Search for the cell housing the specified text and yield its (X, Y) center coordinate. 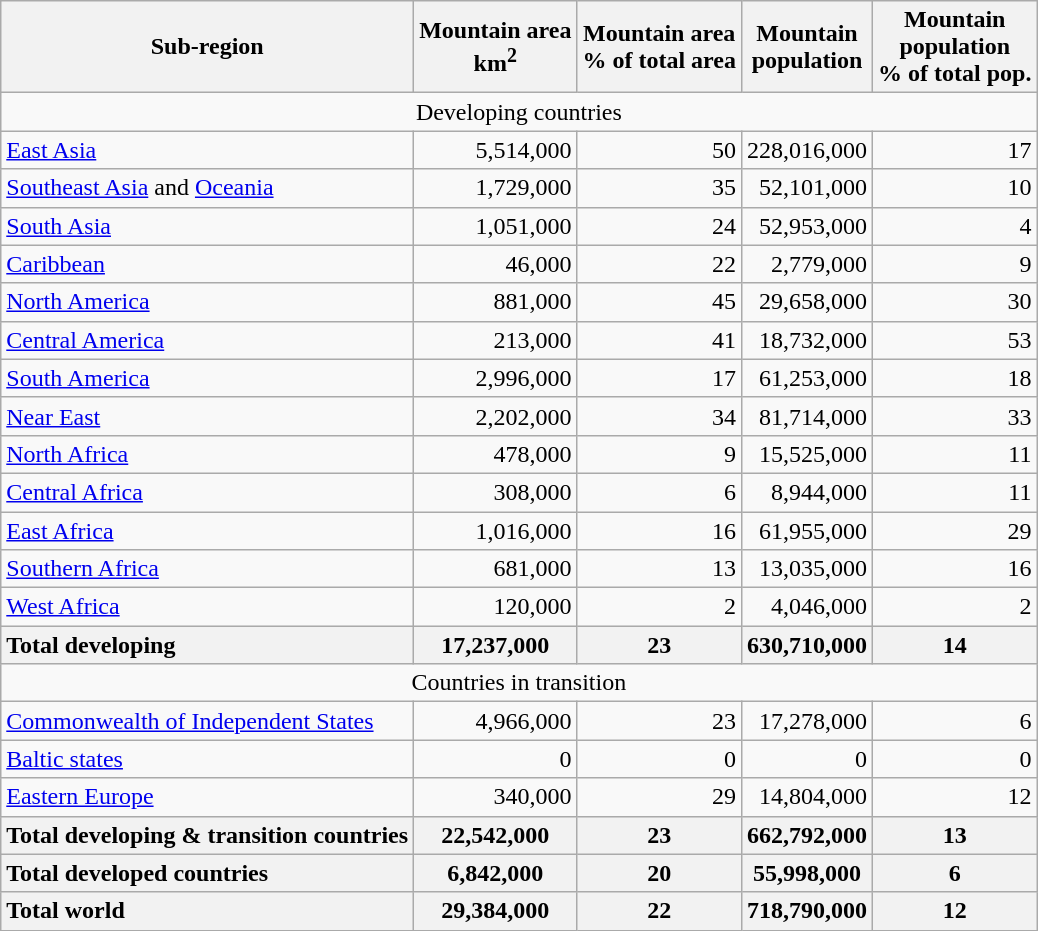
33 (955, 416)
8,944,000 (806, 492)
North Africa (208, 454)
Total developing & transition countries (208, 835)
15,525,000 (806, 454)
213,000 (496, 340)
Total developed countries (208, 873)
Commonwealth of Independent States (208, 721)
53 (955, 340)
Mountain areakm2 (496, 47)
81,714,000 (806, 416)
Developing countries (519, 112)
29,384,000 (496, 911)
Central America (208, 340)
13,035,000 (806, 569)
29,658,000 (806, 302)
Southeast Asia and Oceania (208, 188)
20 (660, 873)
Baltic states (208, 759)
4 (955, 226)
881,000 (496, 302)
North America (208, 302)
1,051,000 (496, 226)
14,804,000 (806, 797)
662,792,000 (806, 835)
2,202,000 (496, 416)
6,842,000 (496, 873)
50 (660, 150)
1,729,000 (496, 188)
Near East (208, 416)
52,101,000 (806, 188)
630,710,000 (806, 645)
Sub-region (208, 47)
41 (660, 340)
Eastern Europe (208, 797)
681,000 (496, 569)
Southern Africa (208, 569)
4,966,000 (496, 721)
1,016,000 (496, 531)
478,000 (496, 454)
120,000 (496, 607)
West Africa (208, 607)
Mountainpopulation (806, 47)
2,996,000 (496, 378)
East Asia (208, 150)
East Africa (208, 531)
55,998,000 (806, 873)
61,253,000 (806, 378)
18,732,000 (806, 340)
South Asia (208, 226)
Mountain area % of total area (660, 47)
Countries in transition (519, 683)
35 (660, 188)
30 (955, 302)
228,016,000 (806, 150)
340,000 (496, 797)
South America (208, 378)
24 (660, 226)
4,046,000 (806, 607)
45 (660, 302)
Mountainpopulation% of total pop. (955, 47)
Central Africa (208, 492)
61,955,000 (806, 531)
5,514,000 (496, 150)
10 (955, 188)
17,278,000 (806, 721)
2,779,000 (806, 264)
52,953,000 (806, 226)
Total developing (208, 645)
34 (660, 416)
Caribbean (208, 264)
718,790,000 (806, 911)
14 (955, 645)
46,000 (496, 264)
22,542,000 (496, 835)
18 (955, 378)
17,237,000 (496, 645)
308,000 (496, 492)
Total world (208, 911)
